Locate the cell with the specified text and output its (X, Y) center coordinate. 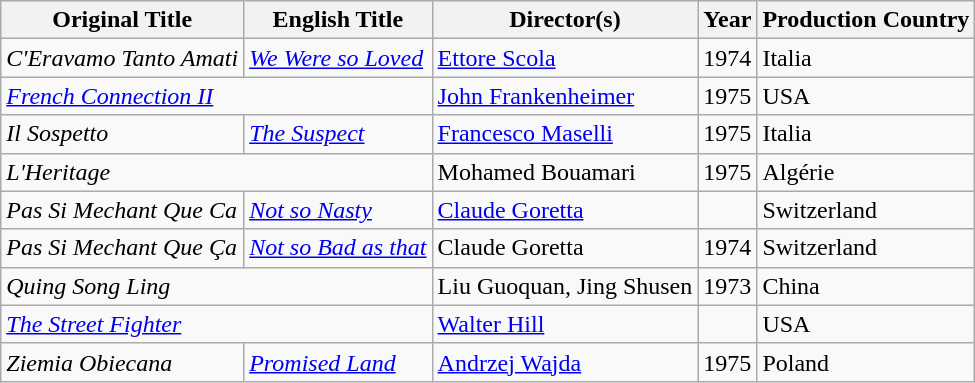
Ziemia Obiecana (122, 362)
Director(s) (565, 20)
Liu Guoquan, Jing Shusen (565, 286)
John Frankenheimer (565, 96)
Original Title (122, 20)
Mohamed Bouamari (565, 172)
The Suspect (338, 134)
Pas Si Mechant Que Ca (122, 210)
Production Country (866, 20)
Pas Si Mechant Que Ça (122, 248)
Promised Land (338, 362)
Quing Song Ling (216, 286)
Algérie (866, 172)
English Title (338, 20)
French Connection II (216, 96)
China (866, 286)
L'Heritage (216, 172)
Ettore Scola (565, 58)
Il Sospetto (122, 134)
Not so Nasty (338, 210)
Not so Bad as that (338, 248)
The Street Fighter (216, 324)
Poland (866, 362)
Year (728, 20)
C'Eravamo Tanto Amati (122, 58)
Francesco Maselli (565, 134)
Walter Hill (565, 324)
We Were so Loved (338, 58)
Andrzej Wajda (565, 362)
1973 (728, 286)
